From the cell containing the given text, extract its center point as (x, y) coordinate. 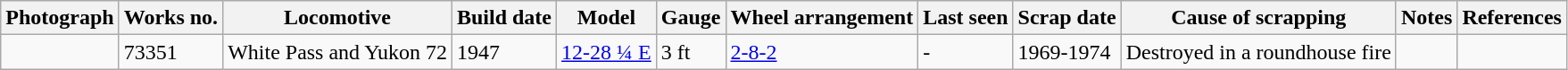
Model (607, 18)
Cause of scrapping (1258, 18)
Build date (503, 18)
White Pass and Yukon 72 (337, 52)
- (966, 52)
3 ft (691, 52)
Wheel arrangement (822, 18)
Scrap date (1067, 18)
Last seen (966, 18)
Gauge (691, 18)
Locomotive (337, 18)
Destroyed in a roundhouse fire (1258, 52)
2-8-2 (822, 52)
Works no. (170, 18)
1969-1974 (1067, 52)
1947 (503, 52)
Notes (1426, 18)
References (1512, 18)
Photograph (60, 18)
73351 (170, 52)
12-28 ¼ E (607, 52)
